Locate the cell with the specified text and output its (X, Y) center coordinate. 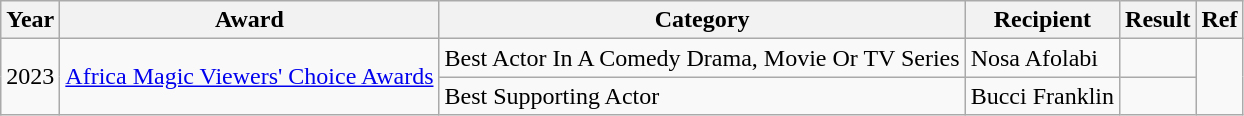
Result (1158, 20)
2023 (30, 77)
Bucci Franklin (1042, 96)
Nosa Afolabi (1042, 58)
Award (250, 20)
Best Supporting Actor (702, 96)
Category (702, 20)
Year (30, 20)
Africa Magic Viewers' Choice Awards (250, 77)
Ref (1220, 20)
Best Actor In A Comedy Drama, Movie Or TV Series (702, 58)
Recipient (1042, 20)
